Search for the cell housing the specified text and yield its (X, Y) center coordinate. 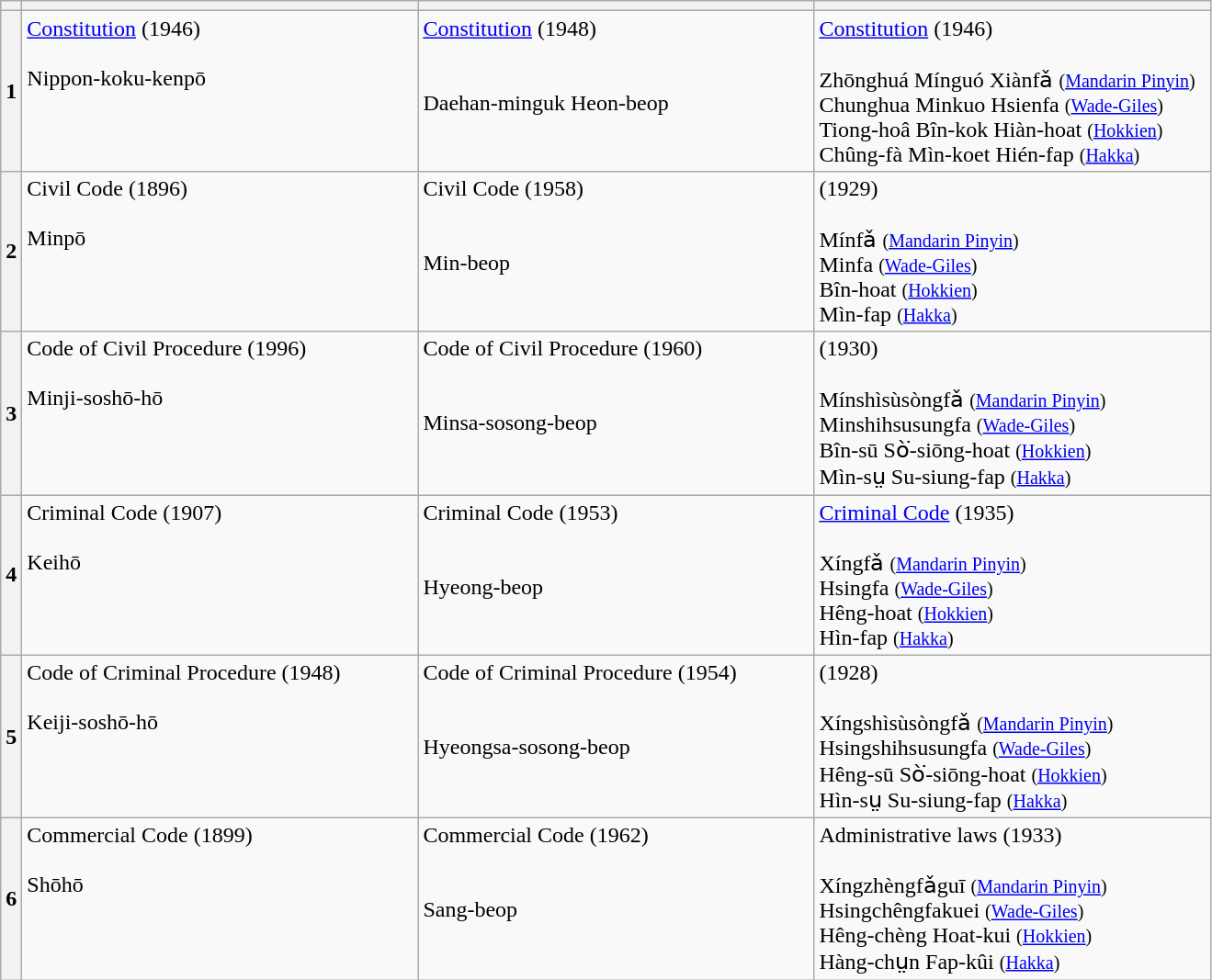
5 (11, 737)
(1930)Mínshìsùsòngfǎ (Mandarin Pinyin)Minshihsusungfa (Wade-Giles)Bîn-sū Sò͘-siōng-hoat (Hokkien)Mìn-sṳ Su-siung-fap (Hakka) (1013, 413)
Commercial Code (1899)Shōhō (221, 899)
Administrative laws (1933)Xíngzhèngfǎguī (Mandarin Pinyin)Hsingchêngfakuei (Wade-Giles)Hêng-chèng Hoat-kui (Hokkien)Hàng-chṳn Fap-kûi (Hakka) (1013, 899)
Code of Civil Procedure (1996)Minji-soshō-hō (221, 413)
3 (11, 413)
Civil Code (1958)Min-beop (616, 252)
Code of Criminal Procedure (1954)Hyeongsa-sosong-beop (616, 737)
Civil Code (1896)Minpō (221, 252)
(1929)Mínfǎ (Mandarin Pinyin)Minfa (Wade-Giles)Bîn-hoat (Hokkien)Mìn-fap (Hakka) (1013, 252)
6 (11, 899)
Criminal Code (1935)Xíngfǎ (Mandarin Pinyin)Hsingfa (Wade-Giles)Hêng-hoat (Hokkien)Hìn-fap (Hakka) (1013, 575)
Constitution (1946)Nippon-koku-kenpō (221, 92)
4 (11, 575)
Code of Criminal Procedure (1948)Keiji-soshō-hō (221, 737)
Constitution (1948)Daehan-minguk Heon-beop (616, 92)
Criminal Code (1953)Hyeong-beop (616, 575)
2 (11, 252)
Code of Civil Procedure (1960)Minsa-sosong-beop (616, 413)
Criminal Code (1907)Keihō (221, 575)
(1928)Xíngshìsùsòngfǎ (Mandarin Pinyin)Hsingshihsusungfa (Wade-Giles)Hêng-sū Sò͘-siōng-hoat (Hokkien)Hìn-sṳ Su-siung-fap (Hakka) (1013, 737)
Commercial Code (1962)Sang-beop (616, 899)
1 (11, 92)
